Determine the (X, Y) coordinate at the center of the cell enclosing the given text.  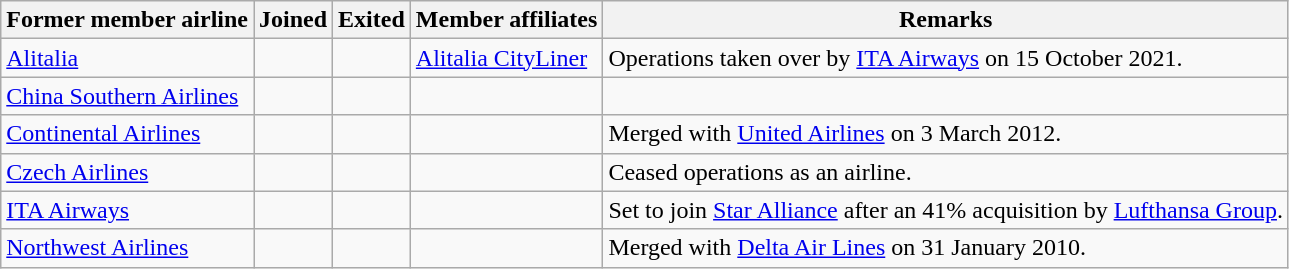
China Southern Airlines (128, 96)
Continental Airlines (128, 134)
Ceased operations as an airline. (946, 172)
Czech Airlines (128, 172)
Joined (294, 20)
Member affiliates (506, 20)
Northwest Airlines (128, 248)
ITA Airways (128, 210)
Remarks (946, 20)
Alitalia CityLiner (506, 58)
Set to join Star Alliance after an 41% acquisition by Lufthansa Group. (946, 210)
Exited (372, 20)
Alitalia (128, 58)
Merged with United Airlines on 3 March 2012. (946, 134)
Former member airline (128, 20)
Operations taken over by ITA Airways on 15 October 2021. (946, 58)
Merged with Delta Air Lines on 31 January 2010. (946, 248)
